Return the [X, Y] coordinate for the center point of the cell that contains the specified text.  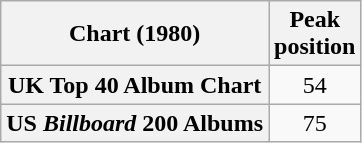
UK Top 40 Album Chart [135, 85]
75 [315, 123]
54 [315, 85]
Chart (1980) [135, 34]
Peakposition [315, 34]
US Billboard 200 Albums [135, 123]
